Extract the (x, y) coordinate from the center of the cell holding the provided text.  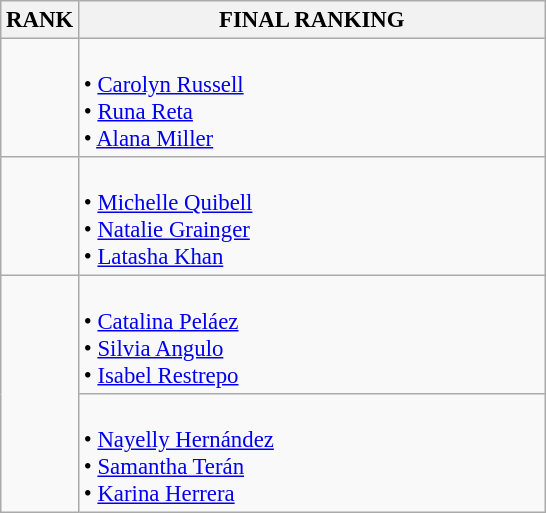
• Catalina Peláez• Silvia Angulo• Isabel Restrepo (312, 336)
FINAL RANKING (312, 20)
• Carolyn Russell• Runa Reta• Alana Miller (312, 98)
• Michelle Quibell• Natalie Grainger• Latasha Khan (312, 216)
• Nayelly Hernández• Samantha Terán• Karina Herrera (312, 454)
RANK (40, 20)
